Identify which cell holds the provided text, then report its (x, y) central coordinate. 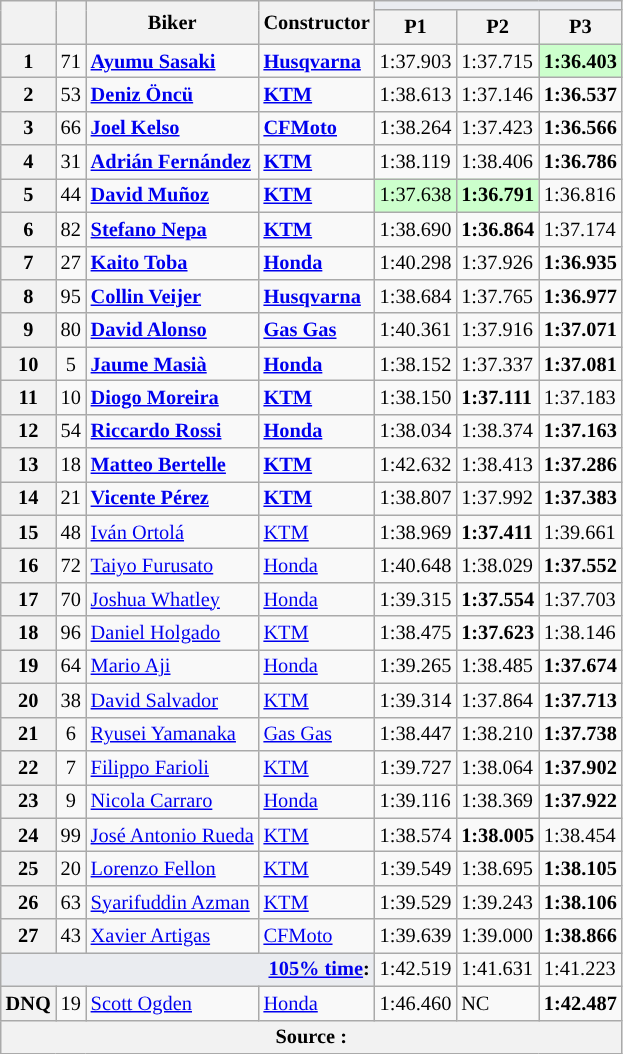
Scott Ogden (172, 1003)
David Muñoz (172, 195)
38 (71, 700)
1:37.554 (498, 599)
1:36.977 (580, 296)
1:38.475 (416, 633)
95 (71, 296)
1:39.639 (416, 936)
1:37.411 (498, 532)
82 (71, 229)
23 (28, 801)
1:37.992 (498, 498)
1:38.866 (580, 936)
72 (71, 565)
Source : (312, 1037)
1:37.623 (498, 633)
Ayumu Sasaki (172, 61)
1:39.243 (498, 902)
1:38.369 (498, 801)
16 (28, 565)
14 (28, 498)
1:37.071 (580, 330)
54 (71, 431)
1:38.106 (580, 902)
Collin Veijer (172, 296)
1:37.163 (580, 431)
4 (28, 162)
Nicola Carraro (172, 801)
1:41.223 (580, 969)
1:37.423 (498, 128)
1:38.152 (416, 364)
1:42.632 (416, 465)
1:41.631 (498, 969)
1:36.537 (580, 94)
Deniz Öncü (172, 94)
3 (28, 128)
1:40.648 (416, 565)
1:38.485 (498, 666)
1:39.116 (416, 801)
Adrián Fernández (172, 162)
1:37.864 (498, 700)
25 (28, 868)
1:38.264 (416, 128)
99 (71, 835)
Joshua Whatley (172, 599)
1:38.690 (416, 229)
1:37.916 (498, 330)
P3 (580, 27)
105% time: (188, 969)
Daniel Holgado (172, 633)
1:37.286 (580, 465)
P2 (498, 27)
1:38.064 (498, 767)
64 (71, 666)
66 (71, 128)
1:37.674 (580, 666)
1:37.383 (580, 498)
22 (28, 767)
Kaito Toba (172, 263)
1:37.902 (580, 767)
Iván Ortolá (172, 532)
1:39.265 (416, 666)
Xavier Artigas (172, 936)
1:36.791 (498, 195)
44 (71, 195)
Syarifuddin Azman (172, 902)
1:36.786 (580, 162)
1:36.816 (580, 195)
13 (28, 465)
Vicente Pérez (172, 498)
1:39.315 (416, 599)
1:38.374 (498, 431)
1 (28, 61)
1:38.454 (580, 835)
12 (28, 431)
1:37.146 (498, 94)
Riccardo Rossi (172, 431)
Ryusei Yamanaka (172, 734)
1:38.150 (416, 397)
1:38.029 (498, 565)
1:39.661 (580, 532)
1:37.738 (580, 734)
63 (71, 902)
1:38.005 (498, 835)
26 (28, 902)
1:36.403 (580, 61)
1:37.715 (498, 61)
1:38.406 (498, 162)
1:38.684 (416, 296)
1:38.574 (416, 835)
1:37.337 (498, 364)
1:38.105 (580, 868)
DNQ (28, 1003)
17 (28, 599)
1:38.034 (416, 431)
1:38.613 (416, 94)
1:38.969 (416, 532)
1:42.519 (416, 969)
David Alonso (172, 330)
71 (71, 61)
15 (28, 532)
1:37.081 (580, 364)
8 (28, 296)
Diogo Moreira (172, 397)
David Salvador (172, 700)
1:37.713 (580, 700)
Constructor (317, 22)
1:38.447 (416, 734)
Matteo Bertelle (172, 465)
1:39.549 (416, 868)
Jaume Masià (172, 364)
Lorenzo Fellon (172, 868)
1:38.695 (498, 868)
1:37.552 (580, 565)
48 (71, 532)
1:40.298 (416, 263)
31 (71, 162)
Biker (172, 22)
24 (28, 835)
1:38.146 (580, 633)
1:37.765 (498, 296)
1:37.638 (416, 195)
1:46.460 (416, 1003)
Stefano Nepa (172, 229)
1:36.864 (498, 229)
1:38.119 (416, 162)
1:40.361 (416, 330)
1:37.183 (580, 397)
1:37.174 (580, 229)
1:37.111 (498, 397)
1:39.529 (416, 902)
96 (71, 633)
1:38.210 (498, 734)
53 (71, 94)
1:37.922 (580, 801)
1:38.807 (416, 498)
1:36.935 (580, 263)
1:42.487 (580, 1003)
Mario Aji (172, 666)
70 (71, 599)
1:37.926 (498, 263)
1:36.566 (580, 128)
José Antonio Rueda (172, 835)
1:39.314 (416, 700)
Taiyo Furusato (172, 565)
1:38.413 (498, 465)
80 (71, 330)
Joel Kelso (172, 128)
P1 (416, 27)
Filippo Farioli (172, 767)
1:39.727 (416, 767)
11 (28, 397)
2 (28, 94)
43 (71, 936)
NC (498, 1003)
1:37.903 (416, 61)
1:37.703 (580, 599)
1:39.000 (498, 936)
